Find where the given text appears and provide that cell's center as [x, y] coordinate. 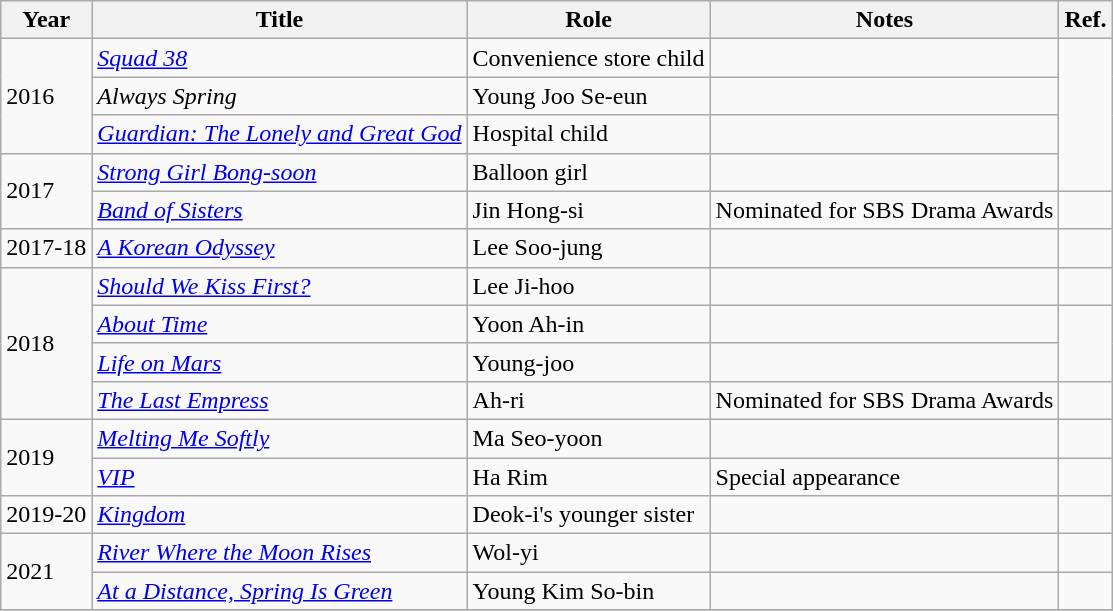
Year [46, 20]
Always Spring [280, 96]
Young-joo [588, 362]
Deok-i's younger sister [588, 515]
Young Kim So-bin [588, 591]
About Time [280, 324]
Wol-yi [588, 553]
Hospital child [588, 134]
At a Distance, Spring Is Green [280, 591]
Balloon girl [588, 172]
VIP [280, 477]
Special appearance [884, 477]
Melting Me Softly [280, 438]
Life on Mars [280, 362]
Ah-ri [588, 400]
2019 [46, 457]
Yoon Ah-in [588, 324]
Band of Sisters [280, 210]
Should We Kiss First? [280, 286]
Jin Hong-si [588, 210]
Kingdom [280, 515]
Role [588, 20]
Ha Rim [588, 477]
Convenience store child [588, 58]
Lee Ji-hoo [588, 286]
Squad 38 [280, 58]
2018 [46, 343]
Guardian: The Lonely and Great God [280, 134]
Title [280, 20]
2017-18 [46, 248]
A Korean Odyssey [280, 248]
Ref. [1086, 20]
Young Joo Se-eun [588, 96]
2017 [46, 191]
Lee Soo-jung [588, 248]
2016 [46, 96]
Strong Girl Bong-soon [280, 172]
2019-20 [46, 515]
Ma Seo-yoon [588, 438]
The Last Empress [280, 400]
2021 [46, 572]
River Where the Moon Rises [280, 553]
Notes [884, 20]
